Determine the [x, y] coordinate at the center of the cell enclosing the given text.  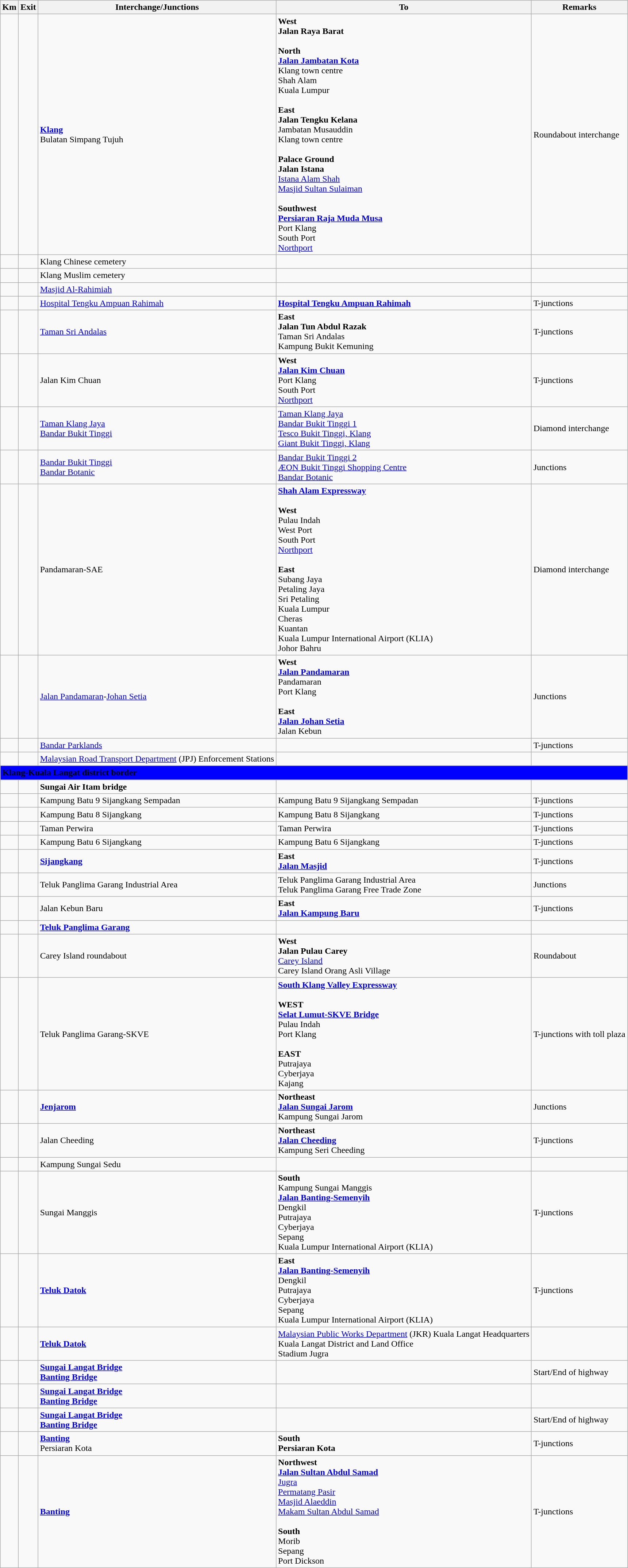
Klang Muslim cemetery [157, 275]
Kampung Sungai Sedu [157, 1164]
Jalan Kim Chuan [157, 380]
Sijangkang [157, 861]
SouthKampung Sungai Manggis Jalan Banting-Semenyih Dengkil Putrajaya Cyberjaya Sepang Kuala Lumpur International Airport (KLIA) [404, 1212]
T-junctions with toll plaza [579, 1034]
Taman Klang JayaBandar Bukit Tinggi 1Tesco Bukit Tinggi, KlangGiant Bukit Tinggi, Klang [404, 428]
Jalan Cheeding [157, 1140]
EastJalan Tun Abdul RazakTaman Sri Andalas Kampung Bukit Kemuning [404, 332]
Bandar Bukit TinggiBandar Botanic [157, 467]
East Jalan Masjid [404, 861]
Taman Sri Andalas [157, 332]
Jalan Pandamaran-Johan Setia [157, 697]
Km [9, 7]
East Jalan Kampung Baru [404, 908]
Banting [157, 1511]
Taman Klang JayaBandar Bukit Tinggi [157, 428]
Pandamaran-SAE [157, 569]
Jenjarom [157, 1107]
Interchange/Junctions [157, 7]
East Jalan Banting-Semenyih Dengkil Putrajaya Cyberjaya Sepang Kuala Lumpur International Airport (KLIA) [404, 1290]
Roundabout interchange [579, 134]
Jalan Kebun Baru [157, 908]
Masjid Al-Rahimiah [157, 289]
SouthPersiaran Kota [404, 1444]
Sungai Manggis [157, 1212]
Malaysian Road Transport Department (JPJ) Enforcement Stations [157, 759]
West Jalan PandamaranPandamaranPort KlangEast Jalan Johan SetiaJalan Kebun [404, 697]
Sungai Air Itam bridge [157, 787]
Roundabout [579, 956]
WestJalan Pulau CareyCarey IslandCarey Island Orang Asli Village [404, 956]
Carey Island roundabout [157, 956]
Teluk Panglima Garang Industrial AreaTeluk Panglima Garang Free Trade Zone [404, 885]
BantingPersiaran Kota [157, 1444]
Klang Chinese cemetery [157, 262]
Northeast Jalan Sungai JaromKampung Sungai Jarom [404, 1107]
Bandar Parklands [157, 745]
To [404, 7]
South Klang Valley ExpresswayWESTSelat Lumut-SKVE Bridge Pulau Indah Port KlangEAST Putrajaya Cyberjaya Kajang [404, 1034]
Northeast Jalan CheedingKampung Seri Cheeding [404, 1140]
Bandar Bukit Tinggi 2ÆON Bukit Tinggi Shopping CentreBandar Botanic [404, 467]
Exit [28, 7]
Teluk Panglima Garang [157, 927]
Malaysian Public Works Department (JKR) Kuala Langat HeadquartersKuala Langat District and Land OfficeStadium Jugra [404, 1344]
KlangBulatan Simpang Tujuh [157, 134]
Teluk Panglima Garang Industrial Area [157, 885]
Northwest Jalan Sultan Abdul SamadJugraPermatang PasirMasjid AlaeddinMakam Sultan Abdul SamadSouth Morib Sepang Port Dickson [404, 1511]
Teluk Panglima Garang-SKVE [157, 1034]
Klang-Kuala Langat district border [314, 773]
Remarks [579, 7]
West Jalan Kim Chuan Port Klang South Port Northport [404, 380]
